For the text-containing cell, return its midpoint in (x, y) coordinate format. 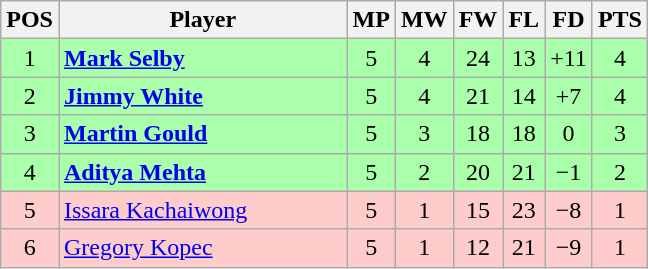
Mark Selby (202, 58)
FD (569, 20)
0 (569, 134)
20 (478, 172)
24 (478, 58)
Jimmy White (202, 96)
+7 (569, 96)
+11 (569, 58)
−8 (569, 210)
Gregory Kopec (202, 248)
FL (524, 20)
MP (371, 20)
23 (524, 210)
PTS (620, 20)
Player (202, 20)
Martin Gould (202, 134)
MW (424, 20)
6 (30, 248)
12 (478, 248)
−1 (569, 172)
14 (524, 96)
Issara Kachaiwong (202, 210)
FW (478, 20)
−9 (569, 248)
15 (478, 210)
Aditya Mehta (202, 172)
13 (524, 58)
POS (30, 20)
